Capture the cell that displays the provided text and extract its (X, Y) central coordinate. 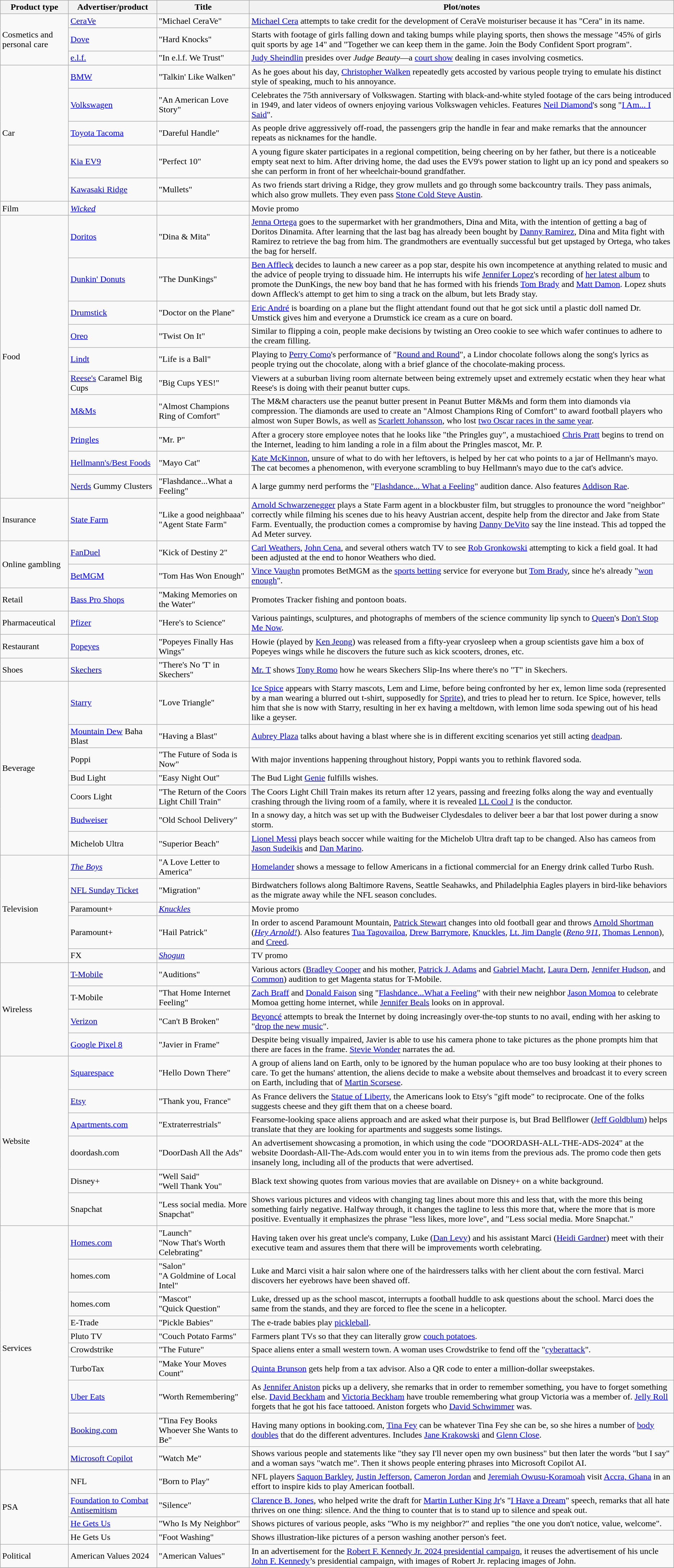
"Hello Down There" (203, 1073)
Wicked (112, 208)
TurboTax (112, 1368)
Quinta Brunson gets help from a tax advisor. Also a QR code to enter a million-dollar sweepstakes. (462, 1368)
A large gummy nerd performs the "Flashdance... What a Feeling" audition dance. Also features Addison Rae. (462, 486)
Retail (35, 599)
Apartments.com (112, 1125)
"The Future" (203, 1350)
Michael Cera attempts to take credit for the development of CeraVe moisturiser because it has "Cera" in its name. (462, 21)
American Values 2024 (112, 1556)
Restaurant (35, 646)
"Michael CeraVe" (203, 21)
"Doctor on the Plane" (203, 313)
"Mr. P" (203, 439)
Aubrey Plaza talks about having a blast where she is in different exciting scenarios yet still acting deadpan. (462, 736)
"Having a Blast" (203, 736)
Google Pixel 8 (112, 1044)
"Mayo Cat" (203, 463)
"The DunKings" (203, 279)
Dove (112, 40)
"Watch Me" (203, 1458)
PSA (35, 1507)
"Couch Potato Farms" (203, 1336)
Bud Light (112, 778)
"Migration" (203, 890)
Cosmetics and personal care (35, 40)
"Pickle Babies" (203, 1322)
NFL (112, 1481)
"Thank you, France" (203, 1101)
The e-trade babies play pickleball. (462, 1322)
"Worth Remembering" (203, 1397)
Film (35, 208)
Dunkin' Donuts (112, 279)
"Superior Beach" (203, 843)
Uber Eats (112, 1397)
Disney+ (112, 1181)
Foundation to Combat Antisemitism (112, 1505)
Nerds Gummy Clusters (112, 486)
Toyota Tacoma (112, 133)
"Javier in Frame" (203, 1044)
NFL Sunday Ticket (112, 890)
Shogun (203, 956)
"Born to Play" (203, 1481)
Space aliens enter a small western town. A woman uses Crowdstrike to fend off the "cyberattack". (462, 1350)
"Life is a Ball" (203, 359)
"Hail Patrick" (203, 932)
Homelander shows a message to fellow Americans in a fictional commercial for an Energy drink called Turbo Rush. (462, 867)
CeraVe (112, 21)
Services (35, 1348)
E-Trade (112, 1322)
"Kick of Destiny 2" (203, 552)
Kia EV9 (112, 161)
Mountain Dew Baha Blast (112, 736)
Title (203, 7)
Advertiser/product (112, 7)
"Making Memories on the Water" (203, 599)
Popeyes (112, 646)
"That Home Internet Feeling" (203, 997)
"Popeyes Finally Has Wings" (203, 646)
"Talkin' Like Walken" (203, 76)
Pluto TV (112, 1336)
Homes.com (112, 1243)
Poppi (112, 760)
"Foot Washing" (203, 1537)
"Can't B Broken" (203, 1021)
"Silence" (203, 1505)
Lindt (112, 359)
Vince Vaughn promotes BetMGM as the sports betting service for everyone but Tom Brady, since he's already "won enough". (462, 576)
Volkswagen (112, 105)
Verizon (112, 1021)
"Less social media. More Snapchat" (203, 1209)
Kawasaki Ridge (112, 189)
e.l.f. (112, 58)
"Mullets" (203, 189)
"Make Your Moves Count" (203, 1368)
"Almost Champions Ring of Comfort" (203, 411)
Website (35, 1141)
The Boys (112, 867)
Shows pictures of various people, asks "Who is my neighbor?" and replies "the one you don't notice, value, welcome". (462, 1524)
"In e.l.f. We Trust" (203, 58)
Farmers plant TVs so that they can literally grow couch potatoes. (462, 1336)
"Mascot""Quick Question" (203, 1304)
Insurance (35, 519)
Shows illustration-like pictures of a person washing another person's feet. (462, 1537)
Online gambling (35, 564)
In a snowy day, a hitch was set up with the Budweiser Clydesdales to deliver beer a bar that lost power during a snow storm. (462, 820)
"Easy Night Out" (203, 778)
M&Ms (112, 411)
TV promo (462, 956)
FX (112, 956)
Snapchat (112, 1209)
Starry (112, 703)
Plot/notes (462, 7)
Beyoncé attempts to break the Internet by doing increasingly over-the-top stunts to no avail, ending with her asking to "drop the new music". (462, 1021)
Crowdstrike (112, 1350)
"Well Said""Well Thank You" (203, 1181)
Political (35, 1556)
"Twist On It" (203, 336)
Doritos (112, 236)
State Farm (112, 519)
"Here's to Science" (203, 623)
Michelob Ultra (112, 843)
Coors Light (112, 796)
"Who Is My Neighbor" (203, 1524)
Car (35, 133)
"Auditions" (203, 974)
Similar to flipping a coin, people make decisions by twisting an Oreo cookie to see which wafer continues to adhere to the cream filling. (462, 336)
Promotes Tracker fishing and pontoon boats. (462, 599)
Knuckles (203, 909)
Pharmaceutical (35, 623)
Television (35, 909)
"Hard Knocks" (203, 40)
"Dareful Handle" (203, 133)
"Extraterrestrials" (203, 1125)
BMW (112, 76)
"Big Cups YES!" (203, 383)
Reese's Caramel Big Cups (112, 383)
Food (35, 356)
Hellmann's/Best Foods (112, 463)
Squarespace (112, 1073)
"Launch""Now That's Worth Celebrating" (203, 1243)
"The Future of Soda is Now" (203, 760)
"Dina & Mita" (203, 236)
Beverage (35, 768)
"Tom Has Won Enough" (203, 576)
The Bud Light Genie fulfills wishes. (462, 778)
"Flashdance...What a Feeling" (203, 486)
Product type (35, 7)
BetMGM (112, 576)
"Perfect 10" (203, 161)
"American Values" (203, 1556)
Mr. T shows Tony Romo how he wears Skechers Slip-Ins where there's no "T" in Skechers. (462, 670)
Skechers (112, 670)
Pringles (112, 439)
Bass Pro Shops (112, 599)
Etsy (112, 1101)
Booking.com (112, 1430)
"The Return of the Coors Light Chill Train" (203, 796)
"Like a good neighbaaa""Agent State Farm" (203, 519)
Pfizer (112, 623)
"Love Triangle" (203, 703)
Microsoft Copilot (112, 1458)
"Old School Delivery" (203, 820)
"An American Love Story" (203, 105)
Drumstick (112, 313)
FanDuel (112, 552)
"Salon""A Goldmine of Local Intel" (203, 1276)
Wireless (35, 1009)
"There's No 'T' in Skechers" (203, 670)
"A Love Letter to America" (203, 867)
Budweiser (112, 820)
With major inventions happening throughout history, Poppi wants you to rethink flavored soda. (462, 760)
Lionel Messi plays beach soccer while waiting for the Michelob Ultra draft tap to be changed. Also has cameos from Jason Sudeikis and Dan Marino. (462, 843)
"DoorDash All the Ads" (203, 1153)
"Tina Fey Books Whoever She Wants to Be" (203, 1430)
Judy Sheindlin presides over Judge Beauty—a court show dealing in cases involving cosmetics. (462, 58)
Various paintings, sculptures, and photographs of members of the science community lip synch to Queen's Don't Stop Me Now. (462, 623)
Shoes (35, 670)
Oreo (112, 336)
doordash.com (112, 1153)
Black text showing quotes from various movies that are available on Disney+ on a white background. (462, 1181)
